From the cell containing the given text, extract its center point as [x, y] coordinate. 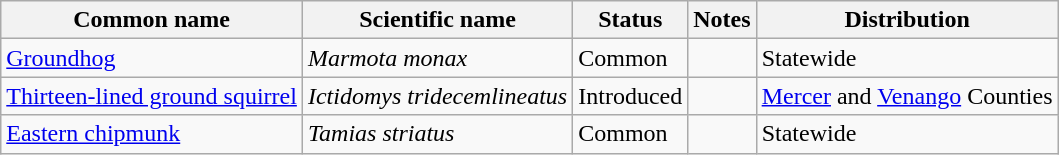
Notes [722, 20]
Status [630, 20]
Thirteen-lined ground squirrel [152, 96]
Common name [152, 20]
Scientific name [437, 20]
Marmota monax [437, 58]
Groundhog [152, 58]
Tamias striatus [437, 134]
Ictidomys tridecemlineatus [437, 96]
Distribution [907, 20]
Mercer and Venango Counties [907, 96]
Introduced [630, 96]
Eastern chipmunk [152, 134]
